Capture the cell that displays the provided text and extract its [X, Y] central coordinate. 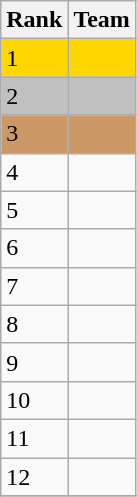
9 [34, 362]
Team [102, 20]
6 [34, 248]
1 [34, 58]
Rank [34, 20]
10 [34, 400]
8 [34, 324]
5 [34, 210]
3 [34, 134]
11 [34, 438]
2 [34, 96]
12 [34, 477]
4 [34, 172]
7 [34, 286]
